Pinpoint the cell where the given text exists, returning its [X, Y] midpoint coordinate. 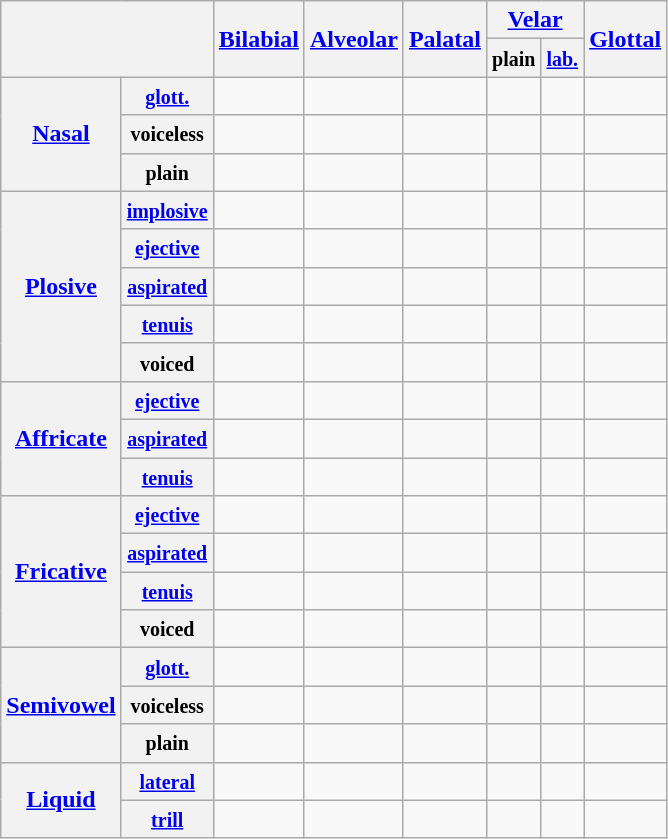
lab. [562, 58]
Alveolar [354, 39]
Liquid [61, 800]
Plosive [61, 286]
Nasal [61, 134]
Semivowel [61, 705]
implosive [167, 210]
Velar [534, 20]
trill [167, 819]
Glottal [626, 39]
Palatal [444, 39]
Bilabial [258, 39]
lateral [167, 781]
Affricate [61, 438]
Fricative [61, 572]
